Locate the cell with the specified text and output its (X, Y) center coordinate. 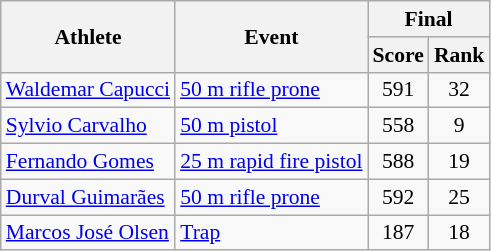
Durval Guimarães (88, 197)
18 (460, 233)
Marcos José Olsen (88, 233)
187 (398, 233)
588 (398, 162)
592 (398, 197)
25 m rapid fire pistol (271, 162)
Event (271, 36)
25 (460, 197)
558 (398, 126)
Fernando Gomes (88, 162)
Rank (460, 55)
Waldemar Capucci (88, 90)
Score (398, 55)
9 (460, 126)
32 (460, 90)
Trap (271, 233)
19 (460, 162)
Athlete (88, 36)
Sylvio Carvalho (88, 126)
Final (429, 19)
591 (398, 90)
50 m pistol (271, 126)
